From the cell containing the given text, extract its center point as [x, y] coordinate. 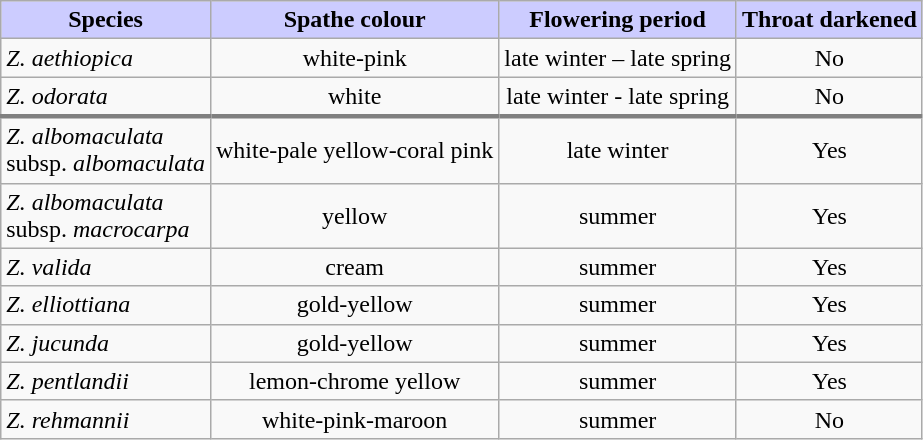
Z. albomaculatasubsp. albomaculata [106, 150]
white-pale yellow-coral pink [354, 150]
late winter - late spring [618, 97]
Flowering period [618, 20]
Z. pentlandii [106, 381]
lemon-chrome yellow [354, 381]
yellow [354, 216]
late winter – late spring [618, 58]
Z. valida [106, 267]
white-pink [354, 58]
Z. albomaculatasubsp. macrocarpa [106, 216]
Species [106, 20]
Z. aethiopica [106, 58]
white-pink-maroon [354, 419]
Spathe colour [354, 20]
white [354, 97]
Z. odorata [106, 97]
Throat darkened [829, 20]
Z. rehmannii [106, 419]
Z. jucunda [106, 343]
cream [354, 267]
late winter [618, 150]
Z. elliottiana [106, 305]
